Locate the cell with the specified text and output its (X, Y) center coordinate. 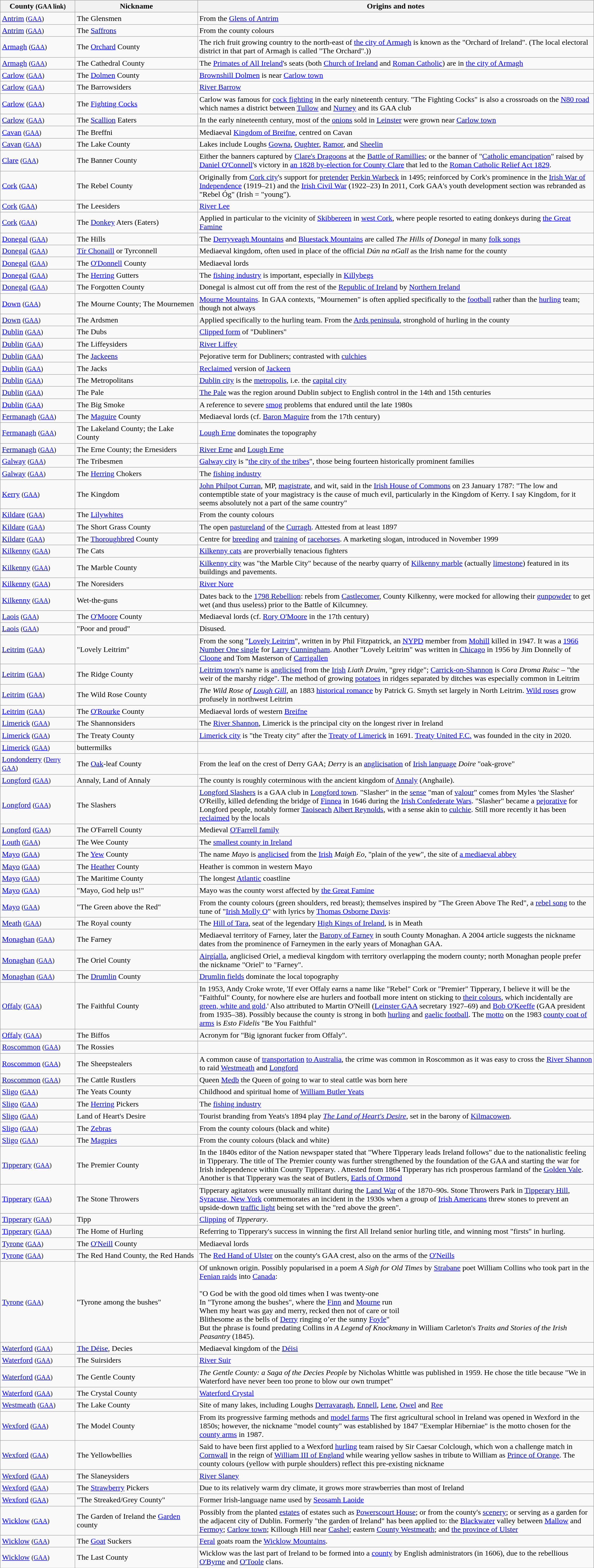
The Barrowsiders (136, 87)
The Rebel County (136, 185)
River Erne and Lough Erne (396, 449)
The Marble County (136, 568)
Clipping of Tipperary. (396, 1219)
The Biffos (136, 1035)
The O'Rourke County (136, 711)
Pejorative term for Dubliners; contrasted with culchies (396, 356)
Lough Erne dominates the topography (396, 433)
The Orchard County (136, 47)
The Oak-leaf County (136, 764)
Louth (GAA) (38, 842)
The Cathedral County (136, 63)
"Lovely Leitrim" (136, 649)
The Leesiders (136, 206)
The Saffrons (136, 30)
Mediaeval lords (cf. Baron Maguire from the 17th century) (396, 417)
The open pastureland of the Curragh. Attested from at least 1897 (396, 527)
The Model County (136, 1426)
The Faithful County (136, 1006)
From the Glens of Antrim (396, 18)
The Home of Hurling (136, 1232)
Clare (GAA) (38, 161)
Mourne Mountains. In GAA contexts, "Mournemen" is often applied specifically to the football rather than the hurling team; though not always (396, 303)
River Nore (396, 584)
"The Green above the Red" (136, 907)
The Pale was the region around Dublin subject to English control in the 14th and 15th centuries (396, 392)
The Oriel County (136, 960)
The Royal county (136, 923)
Acronym for "Big ignorant fucker from Offaly". (396, 1035)
Waterford Crystal (396, 1393)
The Treaty County (136, 735)
The Zebras (136, 1128)
The Pale (136, 392)
The Metropolitans (136, 380)
Kilkenny city was "the Marble City" because of the nearby quarry of Kilkenny marble (actually limestone) featured in its buildings and pavements. (396, 568)
Kerry (GAA) (38, 494)
The Maguire County (136, 417)
The longest Atlantic coastline (396, 878)
The name Mayo is anglicised from the Irish Maigh Eo, "plain of the yew", the site of a mediaeval abbey (396, 854)
Tír Chonaill or Tyrconnell (136, 251)
Mediaeval kingdom, often used in place of the official Dún na nGall as the Irish name for the county (396, 251)
County (GAA link) (38, 6)
From the leaf on the crest of Derry GAA; Derry is an anglicisation of Irish language Doire "oak-grove" (396, 764)
The Wild Rose County (136, 695)
Londonderry (Derry GAA) (38, 764)
Applied in particular to the vicinity of Skibbereen in west Cork, where people resorted to eating donkeys during the Great Famine (396, 223)
The Fighting Cocks (136, 103)
The Banner County (136, 161)
Queen Medb the Queen of going to war to steal cattle was born here (396, 1080)
The Heather County (136, 866)
Tipp (136, 1219)
The Goat Suckers (136, 1541)
River Slaney (396, 1476)
Feral goats roam the Wicklow Mountains. (396, 1541)
Clipped form of "Dubliners" (396, 332)
The Jackeens (136, 356)
The Herring Chokers (136, 474)
The Red Hand County, the Red Hands (136, 1256)
The Hill of Tara, seat of the legendary High Kings of Ireland, is in Meath (396, 923)
The Erne County; the Ernesiders (136, 449)
The Last County (136, 1558)
River Suir (396, 1360)
Westmeath (GAA) (38, 1405)
The Derryveagh Mountains and Bluestack Mountains are called The Hills of Donegal in many folk songs (396, 239)
Limerick city is "the Treaty city" after the Treaty of Limerick in 1691. Treaty United F.C. was founded in the city in 2020. (396, 735)
The Ardsmen (136, 320)
The Forgotten County (136, 287)
Annaly, Land of Annaly (136, 780)
The O'Moore County (136, 616)
The O'Neill County (136, 1244)
The Strawberry Pickers (136, 1488)
The Farney (136, 940)
buttermilks (136, 747)
Former Irish-language name used by Seosamh Laoide (396, 1500)
The fishing industry is important, especially in Killybegs (396, 275)
The Déise, Decies (136, 1348)
The Donkey Aters (Eaters) (136, 223)
The Maritime County (136, 878)
The Shannonsiders (136, 723)
The Herring Pickers (136, 1104)
Reclaimed version of Jackeen (396, 368)
The Glensmen (136, 18)
The Red Hand of Ulster on the county's GAA crest, also on the arms of the O'Neills (396, 1256)
The Stone Throwers (136, 1199)
The Jacks (136, 368)
The Kingdom (136, 494)
The Lilywhites (136, 515)
Mayo was the county worst affected by the Great Famine (396, 890)
"Tyrone among the bushes" (136, 1302)
Wet-the-guns (136, 600)
Wicklow was the last part of Ireland to be formed into a county by English administrators (in 1606), due to the rebellious O'Byrne and O'Toole clans. (396, 1558)
The Premier County (136, 1165)
The Cats (136, 551)
Dublin city is the metropolis, i.e. the capital city (396, 380)
The Garden of Ireland the Garden county (136, 1520)
The Slaneysiders (136, 1476)
Mediaeval Kingdom of Breifne, centred on Cavan (396, 132)
The Primates of All Ireland's seats (both Church of Ireland and Roman Catholic) are in the city of Armagh (396, 63)
The Magpies (136, 1140)
Tourist branding from Yeats's 1894 play The Land of Heart's Desire, set in the barony of Kilmacowen. (396, 1116)
The Herring Gutters (136, 275)
Referring to Tipperary's success in winning the first All Ireland senior hurling title, and winning most "firsts" in hurling. (396, 1232)
Disused. (396, 628)
The Dubs (136, 332)
The Tribesmen (136, 462)
"The Streaked/Grey County" (136, 1500)
The Lakeland County; the Lake County (136, 433)
Land of Heart's Desire (136, 1116)
The Ridge County (136, 674)
The River Shannon, Limerick is the principal city on the longest river in Ireland (396, 723)
The Scallion Eaters (136, 120)
Lakes include Loughs Gowna, Oughter, Ramor, and Sheelin (396, 144)
The Yellowbellies (136, 1455)
The Short Grass County (136, 527)
The Yew County (136, 854)
The Noresiders (136, 584)
In the early nineteenth century, most of the onions sold in Leinster were grown near Carlow town (396, 120)
The Breffni (136, 132)
Applied specifically to the hurling team. From the Ards peninsula, stronghold of hurling in the county (396, 320)
"Poor and proud" (136, 628)
Due to its relatively warm dry climate, it grows more strawberries than most of Ireland (396, 1488)
The Dolmen County (136, 75)
The smallest county in Ireland (396, 842)
River Liffey (396, 344)
River Barrow (396, 87)
The county is roughly coterminous with the ancient kingdom of Annaly (Anghaile). (396, 780)
The Drumlin County (136, 977)
Site of many lakes, including Loughs Derravaragh, Ennell, Lene, Owel and Ree (396, 1405)
The Rossies (136, 1047)
Centre for breeding and training of racehorses. A marketing slogan, introduced in November 1999 (396, 539)
The Crystal County (136, 1393)
Donegal is almost cut off from the rest of the Republic of Ireland by Northern Ireland (396, 287)
The Mourne County; The Mournemen (136, 303)
Drumlin fields dominate the local topography (396, 977)
The O'Farrell County (136, 830)
Origins and notes (396, 6)
The O'Donnell County (136, 263)
Heather is common in western Mayo (396, 866)
The Hills (136, 239)
The Big Smoke (136, 405)
The Sheepstealers (136, 1063)
Mediaeval kingdom of the Déisi (396, 1348)
Brownshill Dolmen is near Carlow town (396, 75)
River Lee (396, 206)
The Gentle County (136, 1377)
Kilkenny cats are proverbially tenacious fighters (396, 551)
The Slashers (136, 805)
Meath (GAA) (38, 923)
The Liffeysiders (136, 344)
Galway city is "the city of the tribes", those being fourteen historically prominent families (396, 462)
A reference to severe smog problems that endured until the late 1980s (396, 405)
Mediaeval lords of western Breifne (396, 711)
Medieval O'Farrell family (396, 830)
Mediaeval lords (cf. Rory O'Moore in the 17th century) (396, 616)
Childhood and spiritual home of William Butler Yeats (396, 1092)
The Suirsiders (136, 1360)
The Yeats County (136, 1092)
The Cattle Rustlers (136, 1080)
The Wee County (136, 842)
Nickname (136, 6)
The Thoroughbred County (136, 539)
"Mayo, God help us!" (136, 890)
